Provide the [x, y] coordinate of the cell's center where the given text is located.  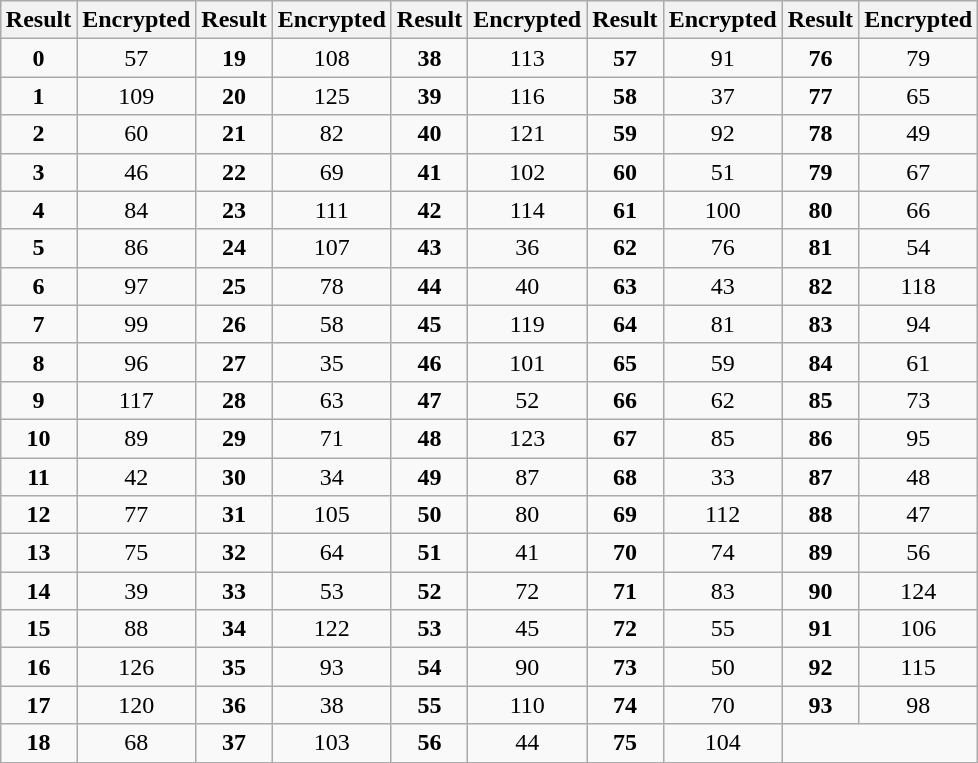
17 [38, 705]
98 [918, 705]
118 [918, 286]
26 [234, 324]
97 [136, 286]
21 [234, 134]
115 [918, 667]
123 [528, 438]
15 [38, 629]
108 [332, 58]
110 [528, 705]
2 [38, 134]
102 [528, 172]
124 [918, 591]
0 [38, 58]
95 [918, 438]
11 [38, 477]
125 [332, 96]
20 [234, 96]
106 [918, 629]
30 [234, 477]
9 [38, 400]
6 [38, 286]
107 [332, 248]
14 [38, 591]
12 [38, 515]
31 [234, 515]
117 [136, 400]
10 [38, 438]
121 [528, 134]
116 [528, 96]
29 [234, 438]
111 [332, 210]
8 [38, 362]
103 [332, 743]
94 [918, 324]
1 [38, 96]
24 [234, 248]
16 [38, 667]
7 [38, 324]
122 [332, 629]
114 [528, 210]
109 [136, 96]
19 [234, 58]
101 [528, 362]
32 [234, 553]
25 [234, 286]
13 [38, 553]
4 [38, 210]
3 [38, 172]
126 [136, 667]
99 [136, 324]
104 [722, 743]
27 [234, 362]
22 [234, 172]
5 [38, 248]
113 [528, 58]
120 [136, 705]
105 [332, 515]
23 [234, 210]
100 [722, 210]
28 [234, 400]
18 [38, 743]
96 [136, 362]
112 [722, 515]
119 [528, 324]
